Output the (X, Y) coordinate of the center of the cell containing the given text.  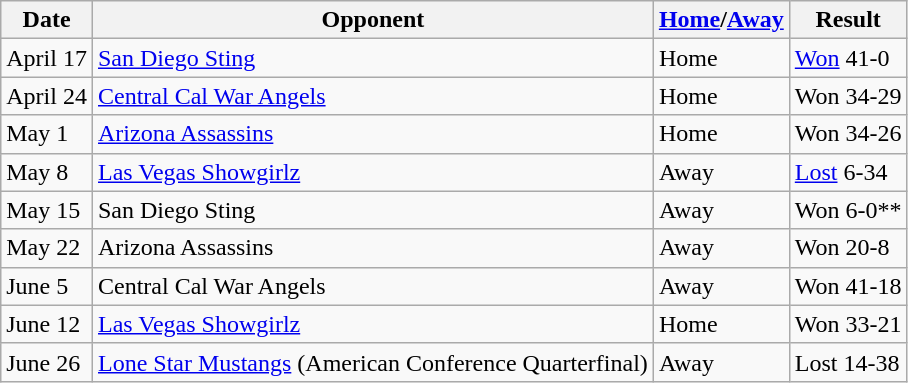
Won 33-21 (848, 324)
April 17 (47, 58)
Lost 6-34 (848, 172)
Won 6-0** (848, 210)
May 15 (47, 210)
June 26 (47, 362)
Result (848, 20)
Date (47, 20)
May 22 (47, 248)
April 24 (47, 96)
Won 34-29 (848, 96)
June 5 (47, 286)
May 8 (47, 172)
Lone Star Mustangs (American Conference Quarterfinal) (372, 362)
Won 34-26 (848, 134)
June 12 (47, 324)
Opponent (372, 20)
Lost 14-38 (848, 362)
Won 41-0 (848, 58)
May 1 (47, 134)
Won 20-8 (848, 248)
Won 41-18 (848, 286)
Home/Away (721, 20)
